Extract the (x, y) coordinate from the center of the cell holding the provided text.  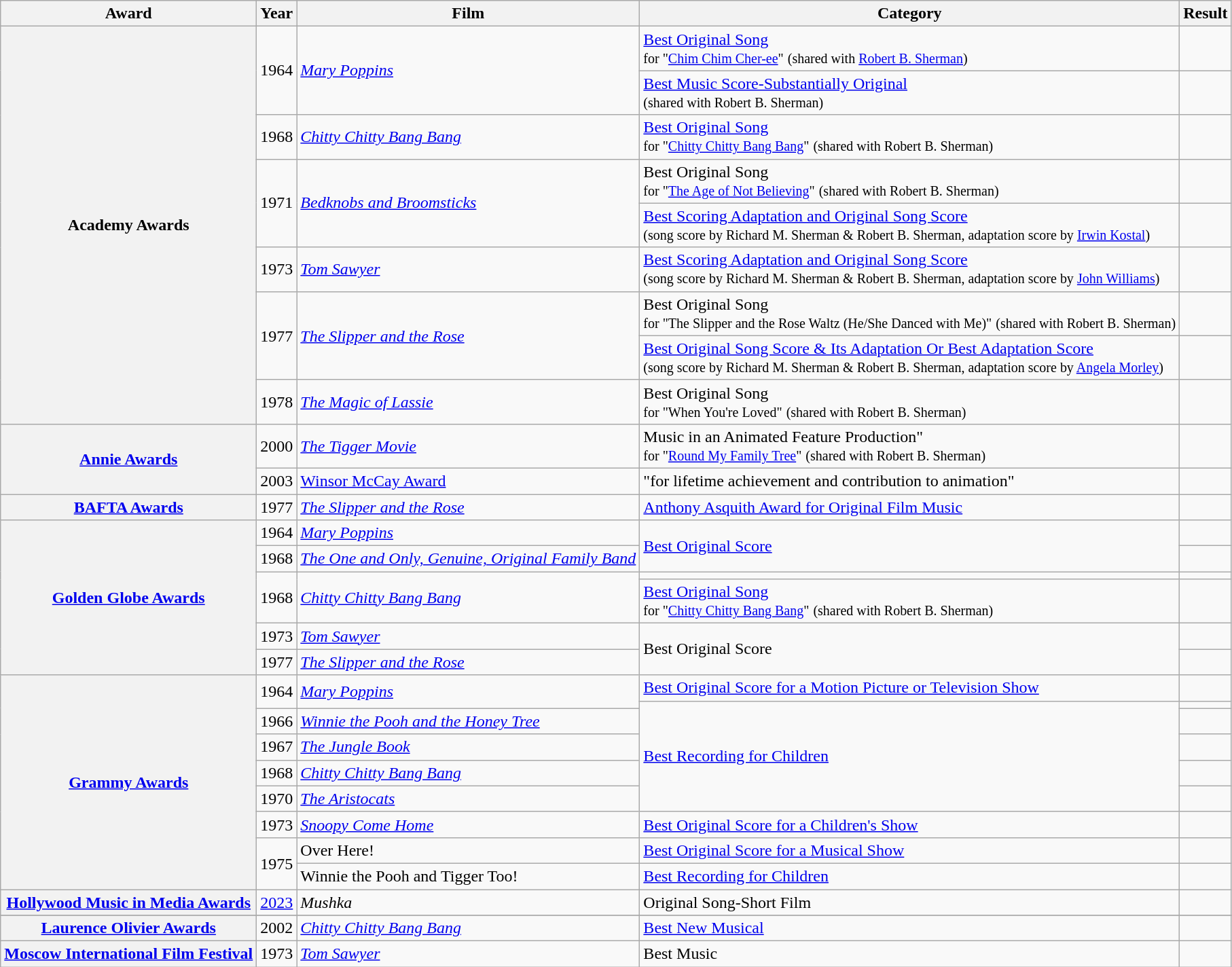
The One and Only, Genuine, Original Family Band (469, 559)
2003 (277, 481)
Hollywood Music in Media Awards (129, 902)
1966 (277, 721)
Year (277, 14)
Academy Awards (129, 225)
2002 (277, 928)
Grammy Awards (129, 782)
Best New Musical (910, 928)
1978 (277, 402)
Best Original Songfor "The Age of Not Believing" (shared with Robert B. Sherman) (910, 181)
2000 (277, 445)
Moscow International Film Festival (129, 954)
Film (469, 14)
Award (129, 14)
1975 (277, 863)
1970 (277, 799)
Music in an Animated Feature Production"for "Round My Family Tree" (shared with Robert B. Sherman) (910, 445)
Result (1206, 14)
Best Original Score for a Motion Picture or Television Show (910, 688)
Annie Awards (129, 459)
The Aristocats (469, 799)
1967 (277, 747)
Laurence Olivier Awards (129, 928)
The Jungle Book (469, 747)
Mushka (469, 902)
Best Original Score for a Musical Show (910, 850)
Best Original Score for a Children's Show (910, 824)
BAFTA Awards (129, 507)
Category (910, 14)
Golden Globe Awards (129, 598)
2023 (277, 902)
Winsor McCay Award (469, 481)
Best Music (910, 954)
Best Original Songfor "When You're Loved" (shared with Robert B. Sherman) (910, 402)
Bedknobs and Broomsticks (469, 203)
Over Here! (469, 850)
Best Original Songfor "Chim Chim Cher-ee" (shared with Robert B. Sherman) (910, 49)
Best Scoring Adaptation and Original Song Score(song score by Richard M. Sherman & Robert B. Sherman, adaptation score by Irwin Kostal) (910, 225)
"for lifetime achievement and contribution to animation" (910, 481)
Winnie the Pooh and the Honey Tree (469, 721)
Original Song-Short Film (910, 902)
Anthony Asquith Award for Original Film Music (910, 507)
The Magic of Lassie (469, 402)
Best Music Score-Substantially Original(shared with Robert B. Sherman) (910, 92)
Best Original Songfor "The Slipper and the Rose Waltz (He/She Danced with Me)" (shared with Robert B. Sherman) (910, 314)
Snoopy Come Home (469, 824)
Best Scoring Adaptation and Original Song Score(song score by Richard M. Sherman & Robert B. Sherman, adaptation score by John Williams) (910, 269)
The Tigger Movie (469, 445)
1971 (277, 203)
Winnie the Pooh and Tigger Too! (469, 876)
